Find where the given text appears and provide that cell's center as [X, Y] coordinate. 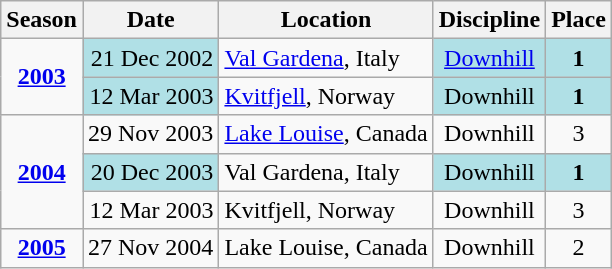
Place [579, 20]
21 Dec 2002 [150, 58]
2004 [42, 172]
Location [326, 20]
29 Nov 2003 [150, 134]
2003 [42, 77]
20 Dec 2003 [150, 172]
2 [579, 248]
Discipline [489, 20]
27 Nov 2004 [150, 248]
Date [150, 20]
Season [42, 20]
2005 [42, 248]
